Provide the (x, y) coordinate of the cell's center where the given text is located.  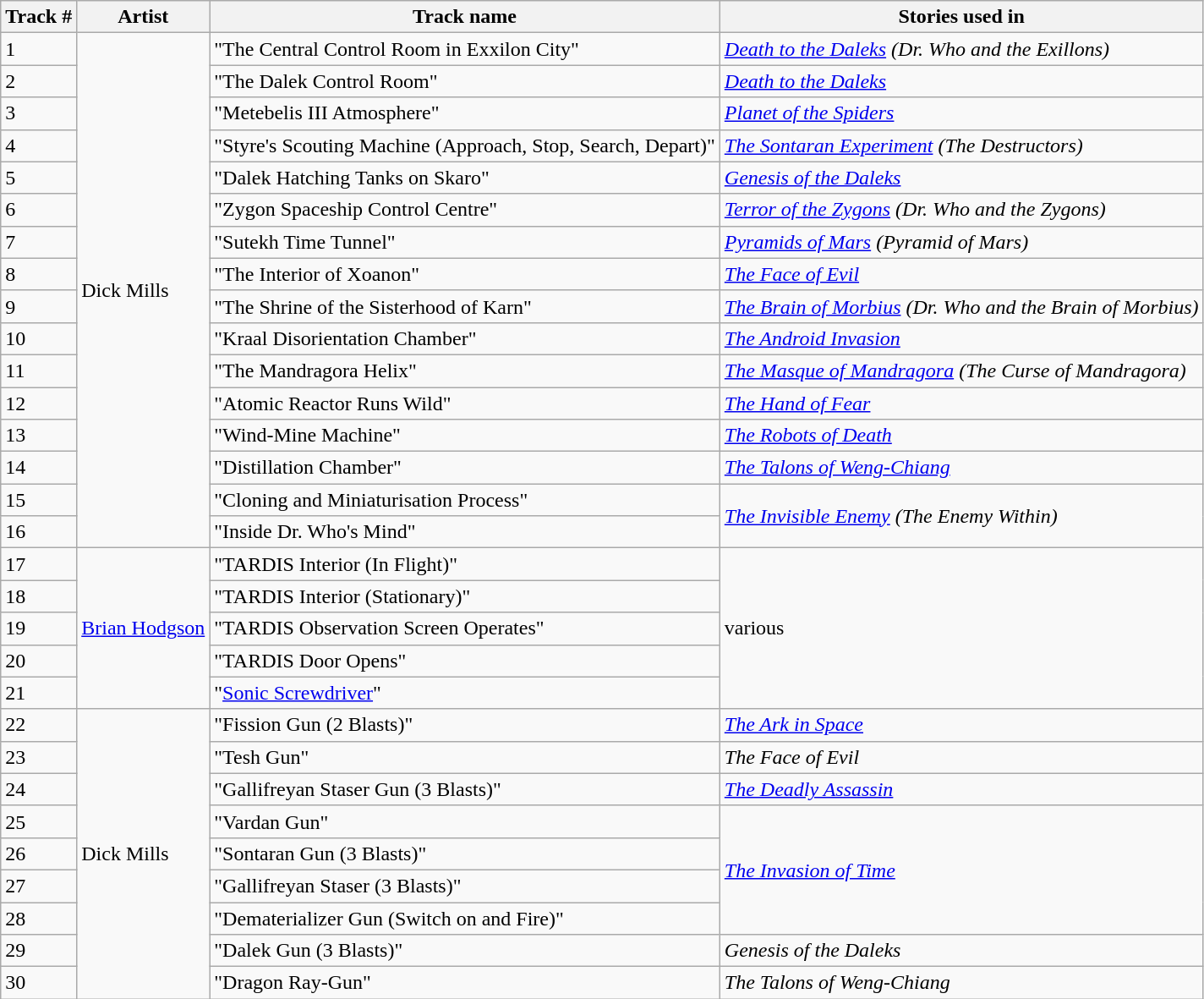
The Invisible Enemy (The Enemy Within) (961, 516)
"The Central Control Room in Exxilon City" (465, 49)
"TARDIS Observation Screen Operates" (465, 628)
Pyramids of Mars (Pyramid of Mars) (961, 242)
29 (39, 951)
"Kraal Disorientation Chamber" (465, 338)
14 (39, 468)
"Dragon Ray-Gun" (465, 983)
The Hand of Fear (961, 403)
"Sontaran Gun (3 Blasts)" (465, 854)
6 (39, 210)
11 (39, 371)
4 (39, 145)
25 (39, 821)
"The Dalek Control Room" (465, 81)
Brian Hodgson (144, 628)
3 (39, 113)
"Zygon Spaceship Control Centre" (465, 210)
"Vardan Gun" (465, 821)
17 (39, 564)
"TARDIS Interior (Stationary)" (465, 596)
"Wind-Mine Machine" (465, 436)
"TARDIS Door Opens" (465, 661)
20 (39, 661)
"Distillation Chamber" (465, 468)
26 (39, 854)
"Dalek Gun (3 Blasts)" (465, 951)
21 (39, 693)
The Deadly Assassin (961, 789)
"The Interior of Xoanon" (465, 274)
22 (39, 725)
"The Shrine of the Sisterhood of Karn" (465, 306)
"Tesh Gun" (465, 757)
24 (39, 789)
5 (39, 178)
"Metebelis III Atmosphere" (465, 113)
8 (39, 274)
Track name (465, 17)
Artist (144, 17)
"Sonic Screwdriver" (465, 693)
9 (39, 306)
Death to the Daleks (961, 81)
"Atomic Reactor Runs Wild" (465, 403)
1 (39, 49)
The Masque of Mandragora (The Curse of Mandragora) (961, 371)
15 (39, 500)
Stories used in (961, 17)
"Sutekh Time Tunnel" (465, 242)
30 (39, 983)
"Gallifreyan Staser (3 Blasts)" (465, 886)
Track # (39, 17)
12 (39, 403)
The Invasion of Time (961, 870)
10 (39, 338)
various (961, 628)
"Gallifreyan Staser Gun (3 Blasts)" (465, 789)
The Sontaran Experiment (The Destructors) (961, 145)
"Inside Dr. Who's Mind" (465, 532)
27 (39, 886)
7 (39, 242)
The Ark in Space (961, 725)
13 (39, 436)
2 (39, 81)
The Android Invasion (961, 338)
Terror of the Zygons (Dr. Who and the Zygons) (961, 210)
28 (39, 918)
"Cloning and Miniaturisation Process" (465, 500)
"Styre's Scouting Machine (Approach, Stop, Search, Depart)" (465, 145)
"Dalek Hatching Tanks on Skaro" (465, 178)
23 (39, 757)
19 (39, 628)
"Fission Gun (2 Blasts)" (465, 725)
The Brain of Morbius (Dr. Who and the Brain of Morbius) (961, 306)
The Robots of Death (961, 436)
"TARDIS Interior (In Flight)" (465, 564)
"Dematerializer Gun (Switch on and Fire)" (465, 918)
18 (39, 596)
16 (39, 532)
"The Mandragora Helix" (465, 371)
Planet of the Spiders (961, 113)
Death to the Daleks (Dr. Who and the Exillons) (961, 49)
